Extract the (X, Y) coordinate from the center of the cell holding the provided text.  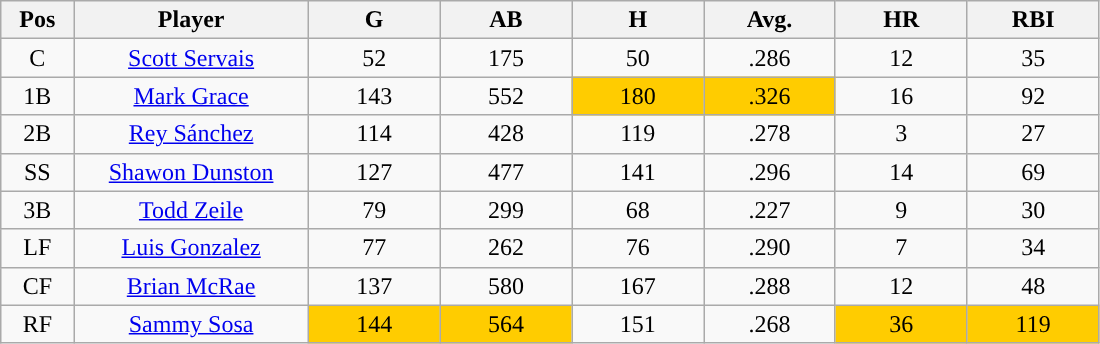
.326 (770, 96)
50 (638, 58)
92 (1033, 96)
Shawon Dunston (191, 172)
Luis Gonzalez (191, 248)
.288 (770, 286)
3B (38, 210)
Avg. (770, 20)
48 (1033, 286)
14 (901, 172)
76 (638, 248)
.296 (770, 172)
Sammy Sosa (191, 324)
3 (901, 134)
.227 (770, 210)
564 (506, 324)
580 (506, 286)
151 (638, 324)
52 (374, 58)
552 (506, 96)
AB (506, 20)
30 (1033, 210)
262 (506, 248)
.290 (770, 248)
HR (901, 20)
477 (506, 172)
27 (1033, 134)
143 (374, 96)
Mark Grace (191, 96)
1B (38, 96)
Rey Sánchez (191, 134)
RF (38, 324)
Scott Servais (191, 58)
9 (901, 210)
180 (638, 96)
Pos (38, 20)
SS (38, 172)
36 (901, 324)
7 (901, 248)
Todd Zeile (191, 210)
G (374, 20)
428 (506, 134)
144 (374, 324)
16 (901, 96)
RBI (1033, 20)
137 (374, 286)
LF (38, 248)
.268 (770, 324)
35 (1033, 58)
79 (374, 210)
114 (374, 134)
H (638, 20)
127 (374, 172)
C (38, 58)
167 (638, 286)
141 (638, 172)
Brian McRae (191, 286)
69 (1033, 172)
299 (506, 210)
77 (374, 248)
68 (638, 210)
175 (506, 58)
.286 (770, 58)
2B (38, 134)
.278 (770, 134)
34 (1033, 248)
Player (191, 20)
CF (38, 286)
